Return the (x, y) coordinate for the center point of the cell that contains the specified text.  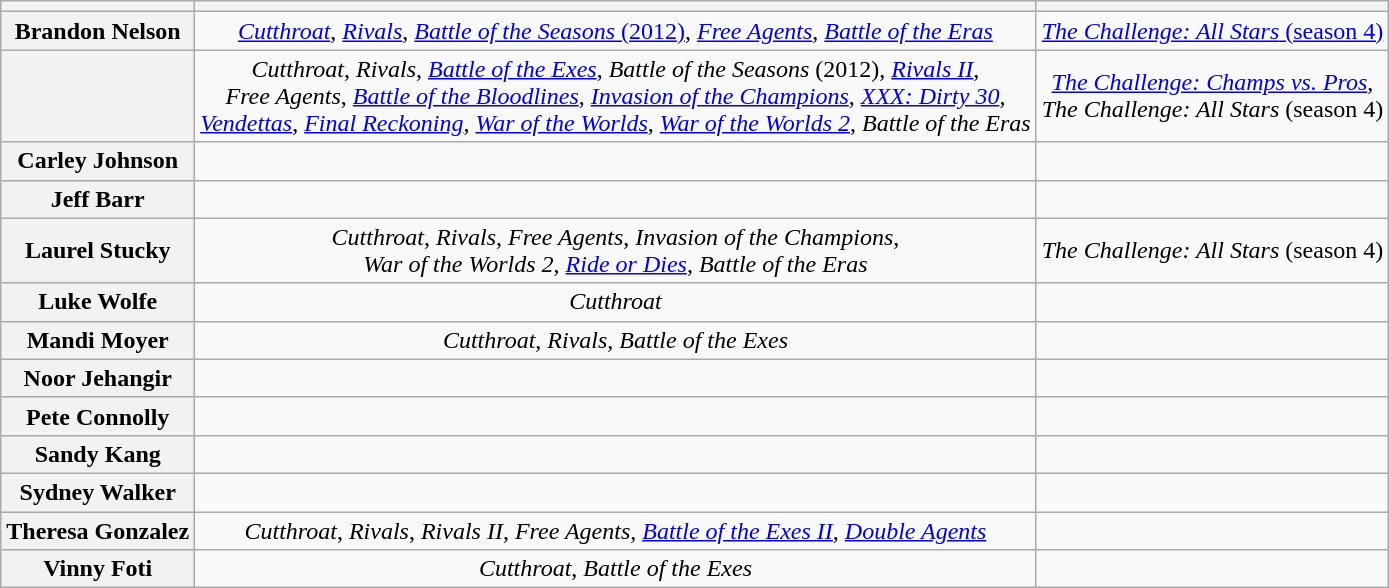
Cutthroat, Rivals, Free Agents, Invasion of the Champions,War of the Worlds 2, Ride or Dies, Battle of the Eras (616, 250)
Cutthroat (616, 302)
Brandon Nelson (98, 31)
Cutthroat, Battle of the Exes (616, 569)
Cutthroat, Rivals, Battle of the Seasons (2012), Free Agents, Battle of the Eras (616, 31)
Sydney Walker (98, 492)
Carley Johnson (98, 161)
Sandy Kang (98, 454)
Noor Jehangir (98, 378)
Cutthroat, Rivals, Rivals II, Free Agents, Battle of the Exes II, Double Agents (616, 531)
Laurel Stucky (98, 250)
Theresa Gonzalez (98, 531)
The Challenge: Champs vs. Pros,The Challenge: All Stars (season 4) (1212, 96)
Cutthroat, Rivals, Battle of the Exes (616, 340)
Mandi Moyer (98, 340)
Vinny Foti (98, 569)
Luke Wolfe (98, 302)
Pete Connolly (98, 416)
Jeff Barr (98, 199)
